Return (X, Y) of the center of cell containing provided text 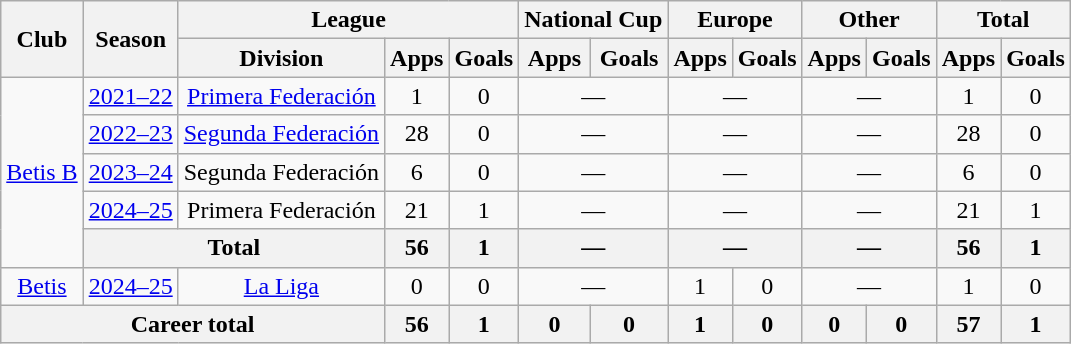
2023–24 (130, 172)
Europe (735, 20)
Division (281, 58)
2022–23 (130, 134)
Betis (42, 286)
Club (42, 39)
57 (968, 324)
League (348, 20)
National Cup (594, 20)
Season (130, 39)
Career total (193, 324)
La Liga (281, 286)
Betis B (42, 172)
2021–22 (130, 96)
Other (869, 20)
